Pinpoint the cell where the given text exists, returning its [x, y] midpoint coordinate. 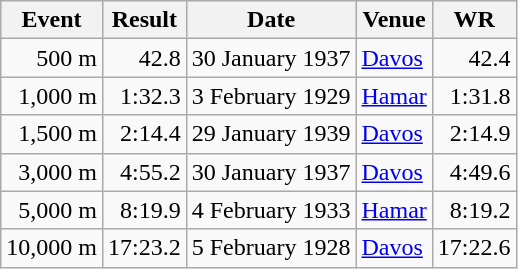
42.4 [474, 58]
3 February 1929 [271, 96]
4 February 1933 [271, 210]
29 January 1939 [271, 134]
WR [474, 20]
1:32.3 [144, 96]
2:14.9 [474, 134]
Venue [394, 20]
1,500 m [52, 134]
2:14.4 [144, 134]
8:19.2 [474, 210]
Event [52, 20]
Date [271, 20]
10,000 m [52, 248]
8:19.9 [144, 210]
42.8 [144, 58]
1,000 m [52, 96]
17:23.2 [144, 248]
500 m [52, 58]
Result [144, 20]
3,000 m [52, 172]
4:55.2 [144, 172]
1:31.8 [474, 96]
4:49.6 [474, 172]
5 February 1928 [271, 248]
17:22.6 [474, 248]
5,000 m [52, 210]
